Provide the (x, y) coordinate of the cell's center where the given text is located.  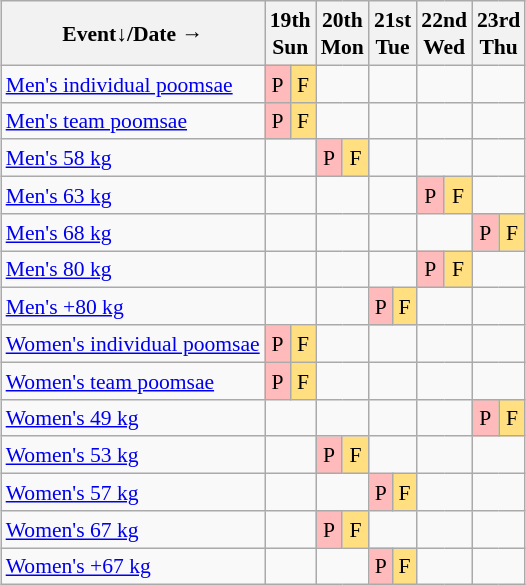
19thSun (290, 33)
23rdThu (498, 33)
20thMon (342, 33)
Men's 80 kg (133, 268)
Women's team poomsae (133, 380)
Men's 63 kg (133, 194)
Women's individual poomsae (133, 344)
Women's 53 kg (133, 454)
Men's 68 kg (133, 232)
21stTue (392, 33)
22ndWed (444, 33)
Event↓/Date → (133, 33)
Women's +67 kg (133, 566)
Women's 49 kg (133, 418)
Men's individual poomsae (133, 84)
Men's +80 kg (133, 306)
Women's 67 kg (133, 528)
Men's 58 kg (133, 158)
Women's 57 kg (133, 492)
Men's team poomsae (133, 120)
